Capture the cell that displays the provided text and extract its [x, y] central coordinate. 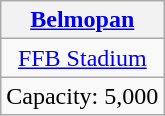
Capacity: 5,000 [82, 96]
FFB Stadium [82, 58]
Belmopan [82, 20]
